From the cell containing the given text, extract its center point as (x, y) coordinate. 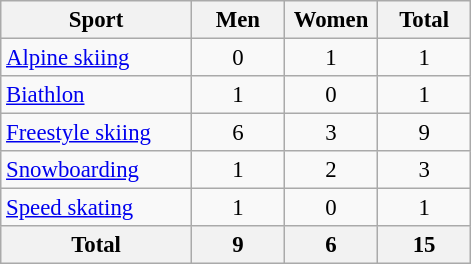
Men (238, 20)
Biathlon (96, 95)
Freestyle skiing (96, 133)
Speed skating (96, 208)
2 (330, 170)
Snowboarding (96, 170)
Women (330, 20)
15 (424, 245)
Sport (96, 20)
Alpine skiing (96, 58)
